Identify which cell holds the provided text, then report its (x, y) central coordinate. 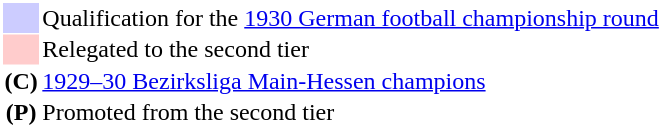
Promoted from the second tier (351, 113)
(P) (21, 113)
Qualification for the 1930 German football championship round (351, 18)
Relegated to the second tier (351, 49)
(C) (21, 81)
1929–30 Bezirksliga Main-Hessen champions (351, 81)
